Determine the (X, Y) coordinate at the center of the cell enclosing the given text.  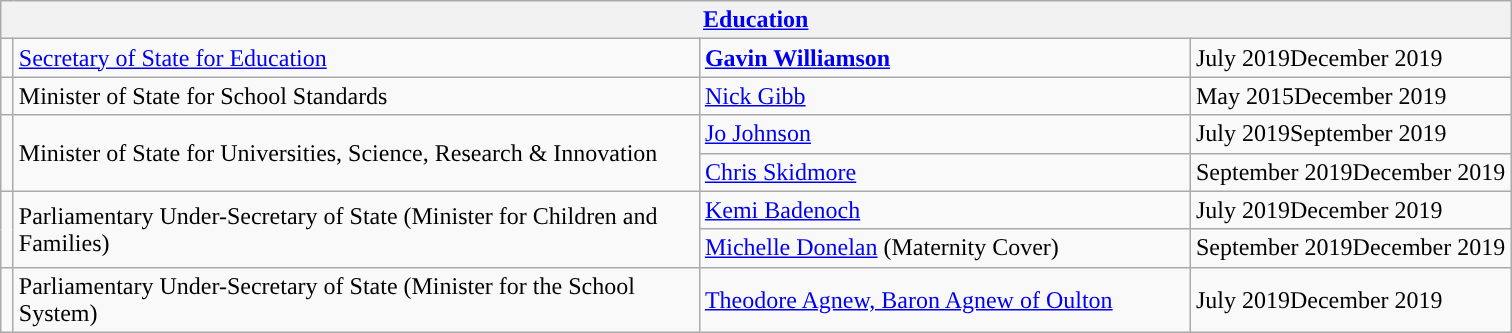
Minister of State for School Standards (356, 96)
May 2015December 2019 (1350, 96)
July 2019September 2019 (1350, 134)
Kemi Badenoch (944, 210)
Michelle Donelan (Maternity Cover) (944, 248)
Parliamentary Under-Secretary of State (Minister for Children and Families) (356, 229)
Education (756, 20)
Nick Gibb (944, 96)
Jo Johnson (944, 134)
Secretary of State for Education (356, 58)
Minister of State for Universities, Science, Research & Innovation (356, 153)
Theodore Agnew, Baron Agnew of Oulton (944, 300)
Parliamentary Under-Secretary of State (Minister for the School System) (356, 300)
Chris Skidmore (944, 172)
Gavin Williamson (944, 58)
